From the cell containing the given text, extract its center point as [X, Y] coordinate. 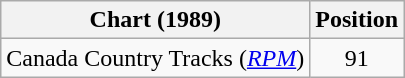
Position [357, 20]
Chart (1989) [156, 20]
Canada Country Tracks (RPM) [156, 58]
91 [357, 58]
